Locate the cell with the specified text and output its [x, y] center coordinate. 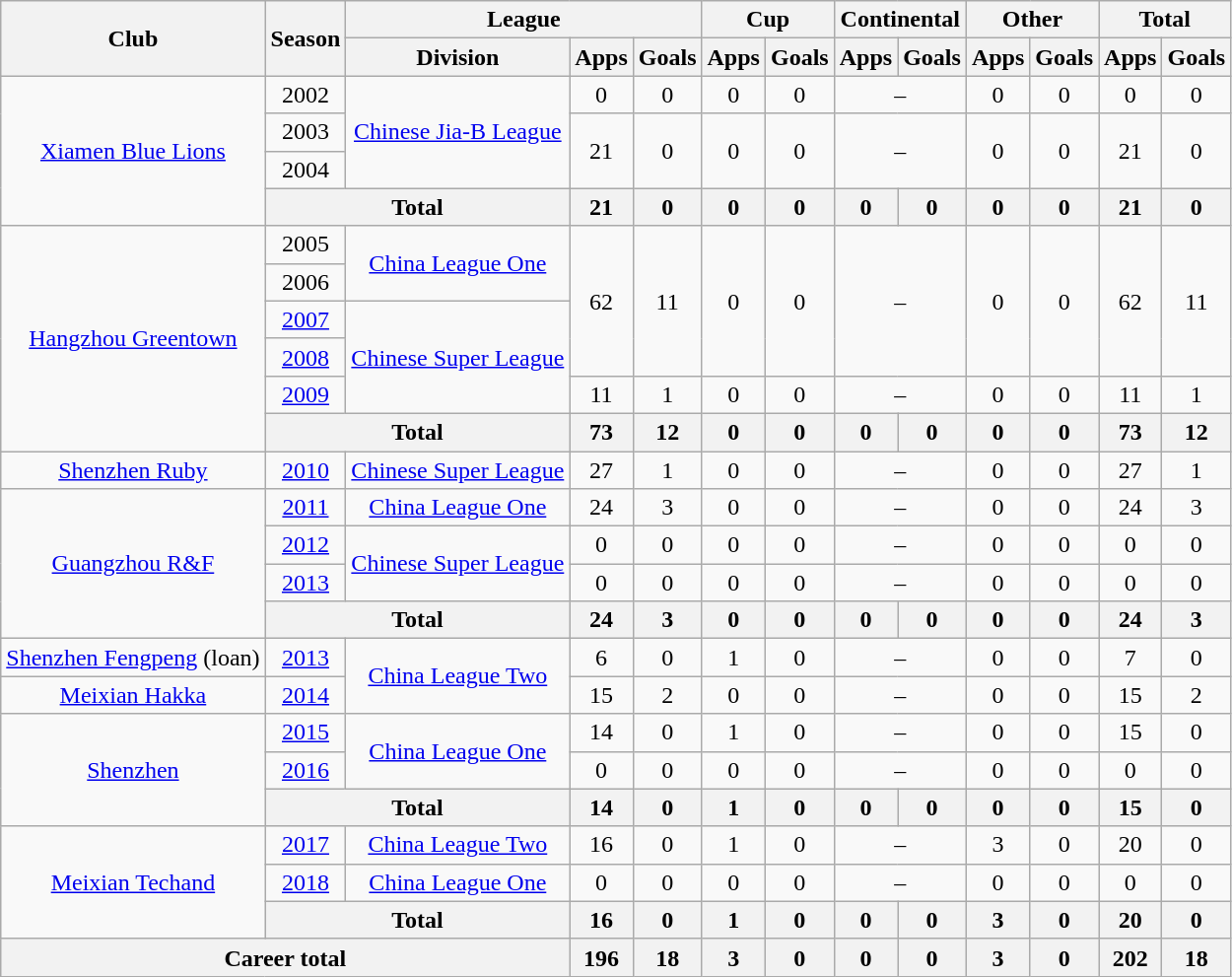
Shenzhen Ruby [133, 470]
2006 [306, 282]
7 [1130, 658]
Continental [900, 20]
2004 [306, 170]
2008 [306, 357]
2002 [306, 95]
202 [1130, 957]
2010 [306, 470]
Club [133, 38]
2007 [306, 319]
2003 [306, 132]
Chinese Jia-B League [457, 132]
Other [1032, 20]
2009 [306, 394]
Shenzhen Fengpeng (loan) [133, 658]
Xiamen Blue Lions [133, 151]
2016 [306, 770]
196 [601, 957]
Season [306, 38]
2015 [306, 733]
Meixian Techand [133, 882]
2017 [306, 845]
2005 [306, 244]
2018 [306, 882]
Division [457, 57]
2014 [306, 695]
6 [601, 658]
Hangzhou Greentown [133, 338]
Career total [286, 957]
League [524, 20]
Guangzhou R&F [133, 564]
Meixian Hakka [133, 695]
Cup [768, 20]
Shenzhen [133, 770]
2012 [306, 545]
2011 [306, 508]
